Capture the cell that displays the provided text and extract its [x, y] central coordinate. 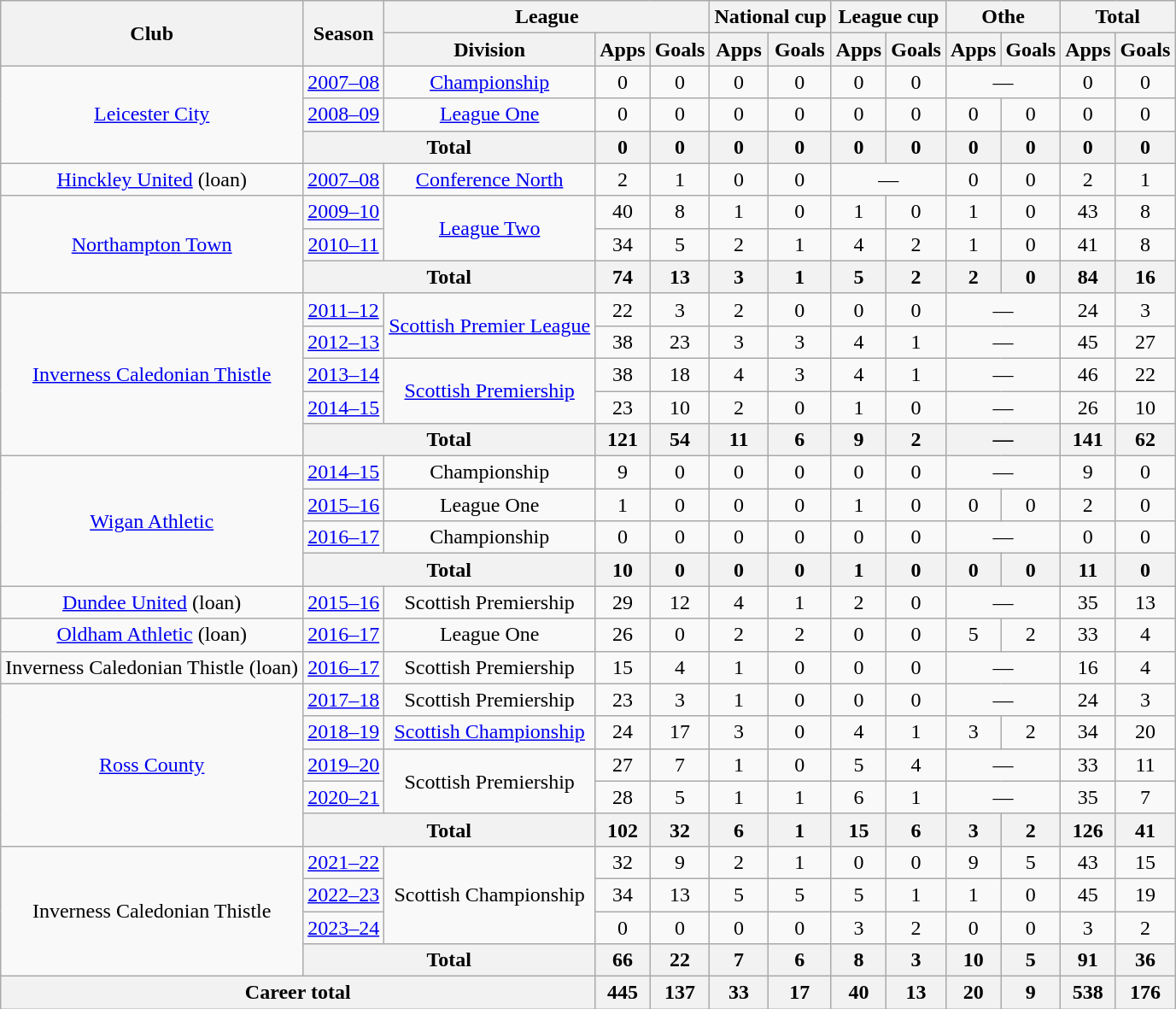
2017–18 [343, 700]
2010–11 [343, 244]
102 [623, 830]
Club [152, 33]
Conference North [490, 179]
League cup [888, 17]
Season [343, 33]
18 [680, 374]
141 [1088, 440]
445 [623, 993]
91 [1088, 960]
League [547, 17]
2019–20 [343, 765]
28 [623, 797]
2022–23 [343, 895]
2009–10 [343, 212]
2013–14 [343, 374]
74 [623, 277]
Oldham Athletic (loan) [152, 635]
2018–19 [343, 732]
137 [680, 993]
19 [1145, 895]
84 [1088, 277]
Career total [298, 993]
2011–12 [343, 309]
Othe [1003, 17]
Leicester City [152, 114]
62 [1145, 440]
29 [623, 602]
2020–21 [343, 797]
54 [680, 440]
League Two [490, 228]
121 [623, 440]
2008–09 [343, 114]
12 [680, 602]
36 [1145, 960]
Ross County [152, 765]
2021–22 [343, 862]
176 [1145, 993]
Hinckley United (loan) [152, 179]
46 [1088, 374]
2012–13 [343, 342]
National cup [770, 17]
Scottish Premier League [490, 326]
538 [1088, 993]
2023–24 [343, 927]
Inverness Caledonian Thistle (loan) [152, 667]
Wigan Athletic [152, 521]
Northampton Town [152, 244]
Division [490, 50]
Dundee United (loan) [152, 602]
66 [623, 960]
126 [1088, 830]
